For the text-containing cell, return its midpoint in [X, Y] coordinate format. 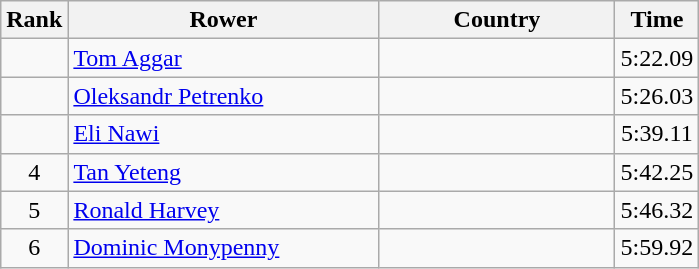
5:42.25 [657, 172]
Oleksandr Petrenko [224, 96]
6 [34, 248]
Ronald Harvey [224, 210]
5 [34, 210]
Time [657, 20]
Rank [34, 20]
5:22.09 [657, 58]
5:39.11 [657, 134]
5:26.03 [657, 96]
Eli Nawi [224, 134]
5:46.32 [657, 210]
Dominic Monypenny [224, 248]
Country [497, 20]
5:59.92 [657, 248]
Rower [224, 20]
4 [34, 172]
Tom Aggar [224, 58]
Tan Yeteng [224, 172]
